Find where the given text appears and provide that cell's center as [X, Y] coordinate. 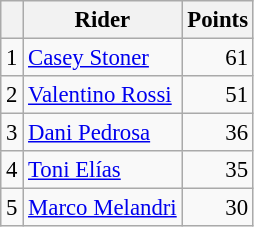
Rider [102, 20]
Valentino Rossi [102, 95]
30 [218, 208]
61 [218, 58]
4 [12, 170]
Toni Elías [102, 170]
36 [218, 133]
3 [12, 133]
2 [12, 95]
Marco Melandri [102, 208]
Points [218, 20]
Dani Pedrosa [102, 133]
5 [12, 208]
Casey Stoner [102, 58]
1 [12, 58]
35 [218, 170]
51 [218, 95]
